Locate the cell with the specified text and output its [X, Y] center coordinate. 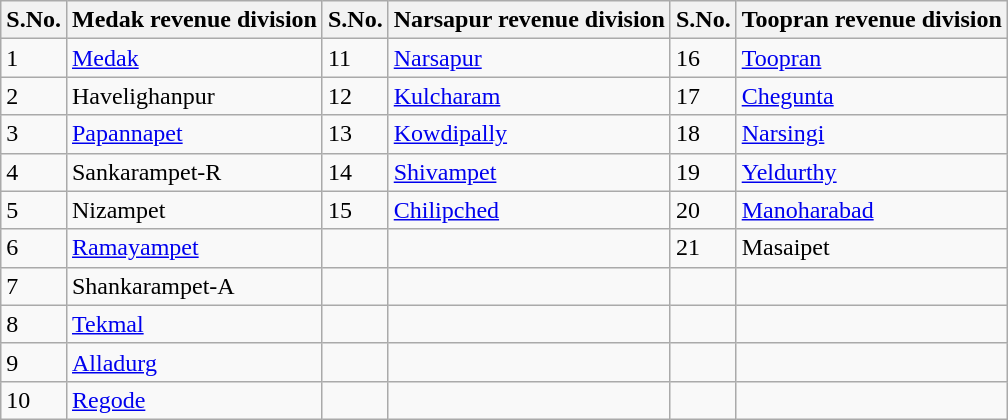
Kowdipally [529, 134]
Yeldurthy [872, 172]
Papannapet [194, 134]
Shivampet [529, 172]
Alladurg [194, 362]
15 [355, 210]
Chilipched [529, 210]
11 [355, 58]
21 [703, 248]
12 [355, 96]
Havelighanpur [194, 96]
13 [355, 134]
Chegunta [872, 96]
14 [355, 172]
8 [34, 324]
Sankarampet-R [194, 172]
Narsingi [872, 134]
2 [34, 96]
4 [34, 172]
Narsapur revenue division [529, 20]
Medak revenue division [194, 20]
Masaipet [872, 248]
18 [703, 134]
10 [34, 400]
Kulcharam [529, 96]
19 [703, 172]
Toopran [872, 58]
Shankarampet-A [194, 286]
6 [34, 248]
17 [703, 96]
3 [34, 134]
Toopran revenue division [872, 20]
Nizampet [194, 210]
Narsapur [529, 58]
16 [703, 58]
Tekmal [194, 324]
Ramayampet [194, 248]
Medak [194, 58]
1 [34, 58]
Regode [194, 400]
20 [703, 210]
Manoharabad [872, 210]
9 [34, 362]
5 [34, 210]
7 [34, 286]
